Scan for the cell matching the given text and deliver its (x, y) coordinate at center. 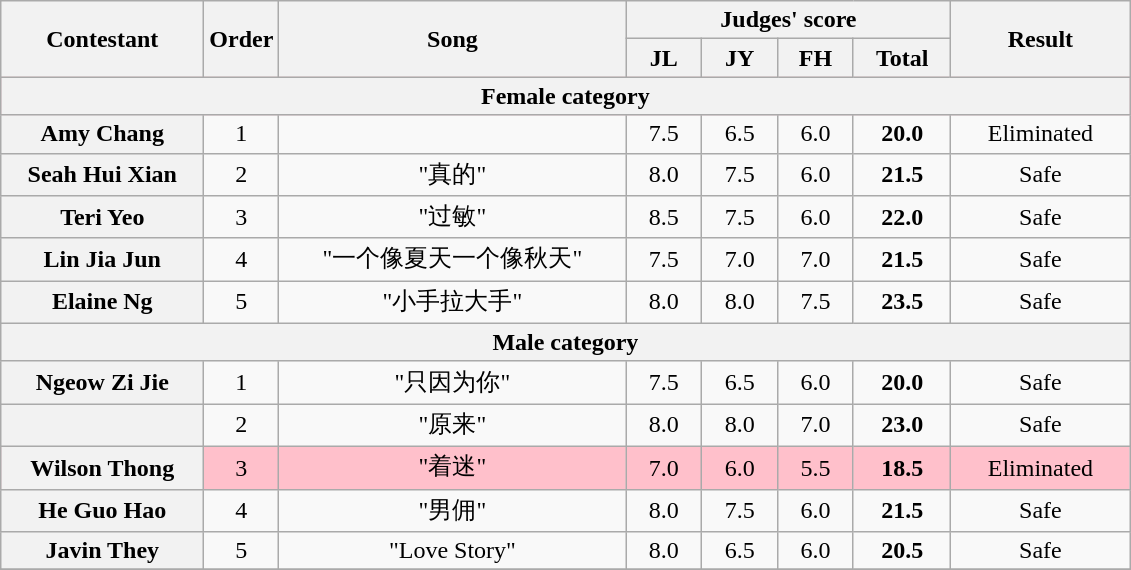
Song (452, 39)
Ngeow Zi Jie (102, 382)
Javin They (102, 551)
Order (242, 39)
Total (902, 58)
"一个像夏天一个像秋天" (452, 260)
Female category (566, 96)
"过敏" (452, 218)
23.0 (902, 426)
"小手拉大手" (452, 302)
Teri Yeo (102, 218)
8.5 (664, 218)
Result (1040, 39)
Lin Jia Jun (102, 260)
Elaine Ng (102, 302)
He Guo Hao (102, 510)
"真的" (452, 174)
Contestant (102, 39)
23.5 (902, 302)
Seah Hui Xian (102, 174)
Judges' score (788, 20)
"只因为你" (452, 382)
"着迷" (452, 468)
20.5 (902, 551)
JY (740, 58)
Wilson Thong (102, 468)
"原来" (452, 426)
5.5 (816, 468)
"男佣" (452, 510)
Male category (566, 342)
Amy Chang (102, 134)
18.5 (902, 468)
FH (816, 58)
"Love Story" (452, 551)
22.0 (902, 218)
JL (664, 58)
